Locate the cell with the specified text and output its (x, y) center coordinate. 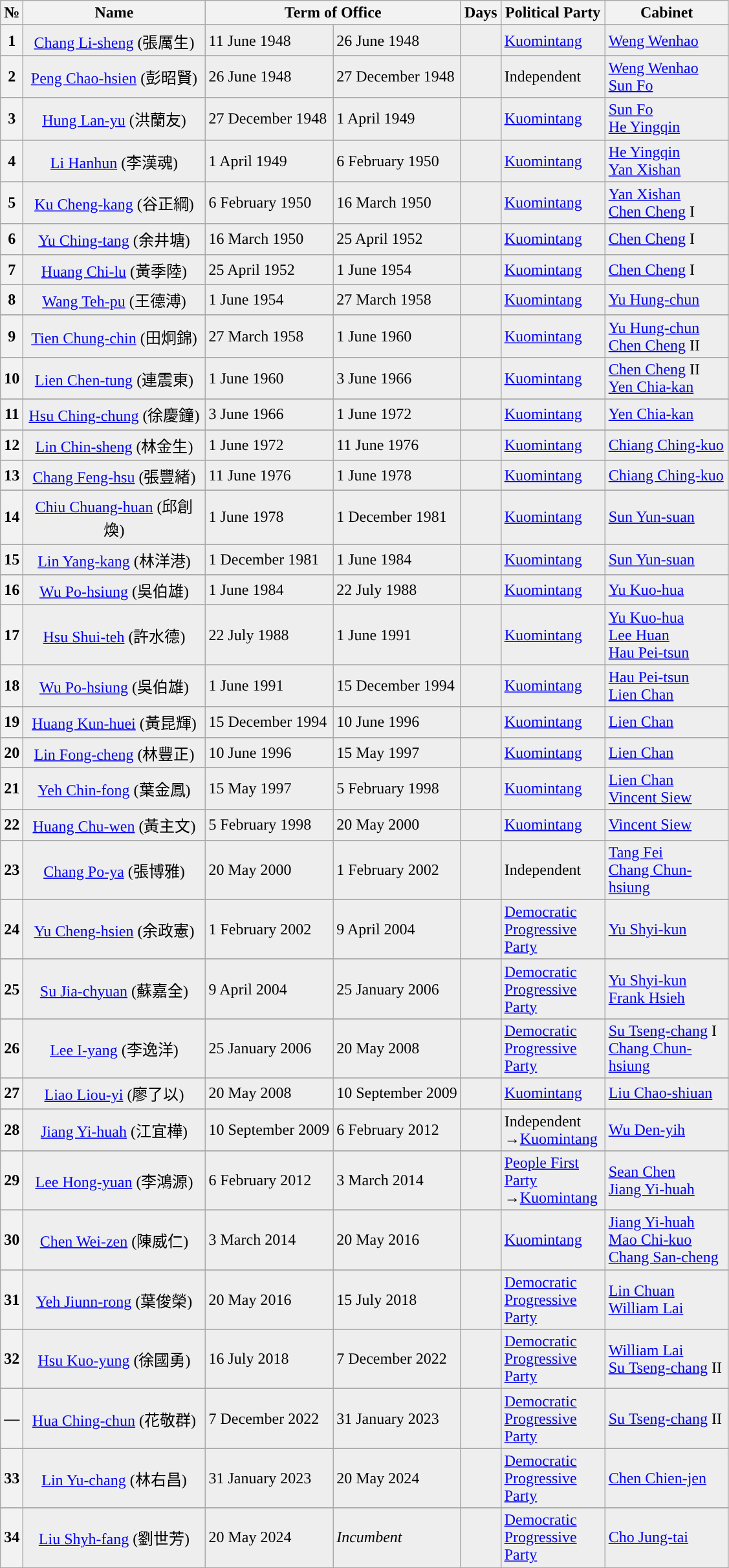
Hua Ching-chun (花敬群) (114, 1419)
26 (12, 1048)
12 (12, 445)
Ku Cheng-kang (谷正綱) (114, 203)
People First Party→Kuomintang (552, 1181)
Chen Chien-jen (666, 1478)
11 June 1948 (269, 40)
Lin Chin-sheng (林金生) (114, 445)
Yu Hung-chun (666, 300)
Hung Lan-yu (洪蘭友) (114, 119)
Yu Shyi-kunFrank Hsieh (666, 989)
Su Tseng-chang IChang Chun-hsiung (666, 1048)
23 (12, 870)
Lien ChanVincent Siew (666, 789)
Yu Ching-tang (余井塘) (114, 239)
Wu Den-yih (666, 1129)
Yen Chia-kan (666, 414)
Wang Teh-pu (王德溥) (114, 300)
Yu Kuo-hua (666, 590)
Cho Jung-tai (666, 1538)
Weng Wenhao (666, 40)
Jiang Yi-huahMao Chi-kuoChang San-cheng (666, 1240)
Lin ChuanWilliam Lai (666, 1300)
3 (12, 119)
Lien Chen-tung (連震東) (114, 378)
1 (12, 40)
18 (12, 685)
2 (12, 76)
Yu Shyi-kun (666, 929)
16 July 2018 (269, 1359)
Yan XishanChen Cheng I (666, 203)
Cabinet (666, 13)
Lin Yang-kang (林洋港) (114, 560)
№ (12, 13)
Days (481, 13)
7 (12, 269)
20 (12, 753)
14 (12, 517)
Chang Po-ya (張博雅) (114, 870)
22 (12, 825)
9 (12, 336)
34 (12, 1538)
Vincent Siew (666, 825)
19 (12, 722)
Tien Chung-chin (田炯錦) (114, 336)
Chang Li-sheng (張厲生) (114, 40)
4 (12, 160)
15 (12, 560)
Yu Hung-chunChen Cheng II (666, 336)
Chiu Chuang-huan (邱創煥) (114, 517)
Hsu Shui-teh (許水德) (114, 635)
17 (12, 635)
13 (12, 476)
15 July 2018 (397, 1300)
8 (12, 300)
29 (12, 1181)
21 (12, 789)
6 (12, 239)
Sun FoHe Yingqin (666, 119)
He YingqinYan Xishan (666, 160)
Huang Kun-huei (黃昆輝) (114, 722)
Weng WenhaoSun Fo (666, 76)
Lin Fong-cheng (林豐正) (114, 753)
Political Party (552, 13)
William LaiSu Tseng-chang II (666, 1359)
Name (114, 13)
Huang Chu-wen (黃主文) (114, 825)
25 (12, 989)
Incumbent (397, 1538)
Lin Yu-chang (林右昌) (114, 1478)
Jiang Yi-huah (江宜樺) (114, 1129)
Tang FeiChang Chun-hsiung (666, 870)
Independent→Kuomintang (552, 1129)
Liu Shyh-fang (劉世芳) (114, 1538)
Hsu Kuo-yung (徐國勇) (114, 1359)
Chang Feng-hsu (張豐緒) (114, 476)
Su Tseng-chang II (666, 1419)
Liu Chao-shiuan (666, 1093)
Peng Chao-hsien (彭昭賢) (114, 76)
Lee Hong-yuan (李鴻源) (114, 1181)
10 (12, 378)
28 (12, 1129)
Yu Cheng-hsien (余政憲) (114, 929)
16 (12, 590)
— (12, 1419)
Yeh Chin-fong (葉金鳳) (114, 789)
Yeh Jiunn-rong (葉俊榮) (114, 1300)
Hsu Ching-chung (徐慶鐘) (114, 414)
27 (12, 1093)
Sean ChenJiang Yi-huah (666, 1181)
Liao Liou-yi (廖了以) (114, 1093)
Su Jia-chyuan (蘇嘉全) (114, 989)
Yu Kuo-huaLee HuanHau Pei-tsun (666, 635)
Lee I-yang (李逸洋) (114, 1048)
5 (12, 203)
Chen Wei-zen (陳威仁) (114, 1240)
11 (12, 414)
Term of Office (332, 13)
32 (12, 1359)
24 (12, 929)
30 (12, 1240)
Huang Chi-lu (黃季陸) (114, 269)
Chen Cheng IIYen Chia-kan (666, 378)
31 (12, 1300)
33 (12, 1478)
Hau Pei-tsunLien Chan (666, 685)
Li Hanhun (李漢魂) (114, 160)
